Pinpoint the cell where the given text exists, returning its (x, y) midpoint coordinate. 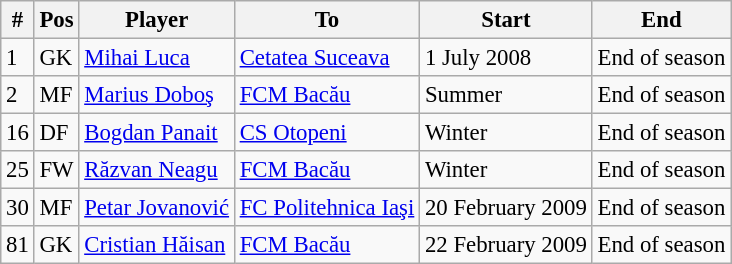
End (661, 20)
Pos (56, 20)
1 July 2008 (506, 58)
22 February 2009 (506, 245)
Petar Jovanović (156, 208)
25 (18, 170)
81 (18, 245)
# (18, 20)
Summer (506, 95)
Start (506, 20)
Bogdan Panait (156, 133)
20 February 2009 (506, 208)
To (326, 20)
FC Politehnica Iaşi (326, 208)
DF (56, 133)
Cetatea Suceava (326, 58)
16 (18, 133)
Marius Doboş (156, 95)
CS Otopeni (326, 133)
Mihai Luca (156, 58)
Răzvan Neagu (156, 170)
2 (18, 95)
FW (56, 170)
30 (18, 208)
Cristian Hăisan (156, 245)
Player (156, 20)
1 (18, 58)
